Determine the (X, Y) coordinate at the center of the cell enclosing the given text.  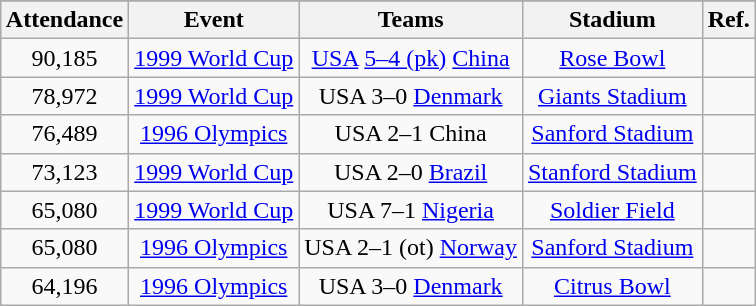
Giants Stadium (612, 96)
Rose Bowl (612, 58)
Citrus Bowl (612, 286)
90,185 (64, 58)
USA 2–0 Brazil (411, 172)
64,196 (64, 286)
78,972 (64, 96)
USA 5–4 (pk) China (411, 58)
USA 2–1 (ot) Norway (411, 248)
76,489 (64, 134)
Event (214, 20)
Ref. (728, 20)
USA 2–1 China (411, 134)
73,123 (64, 172)
Attendance (64, 20)
Teams (411, 20)
Stanford Stadium (612, 172)
Soldier Field (612, 210)
Stadium (612, 20)
USA 7–1 Nigeria (411, 210)
